Output the (x, y) coordinate of the center of the cell containing the given text.  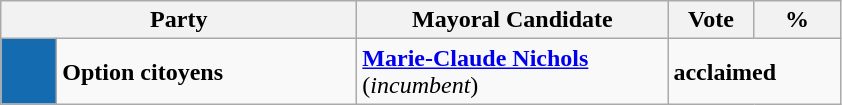
Mayoral Candidate (512, 20)
acclaimed (754, 72)
Marie-Claude Nichols (incumbent) (512, 72)
Option citoyens (207, 72)
% (797, 20)
Party (179, 20)
Vote (711, 20)
